From the cell containing the given text, extract its center point as (x, y) coordinate. 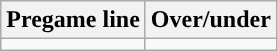
Over/under (210, 20)
Pregame line (74, 20)
